Return [x, y] of the center of cell containing provided text 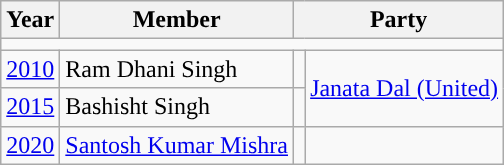
Bashisht Singh [177, 107]
Member [177, 20]
Santosh Kumar Mishra [177, 145]
Janata Dal (United) [404, 88]
2015 [30, 107]
2020 [30, 145]
2010 [30, 69]
Ram Dhani Singh [177, 69]
Year [30, 20]
Party [399, 20]
